Return the (X, Y) coordinate for the center point of the cell that contains the specified text.  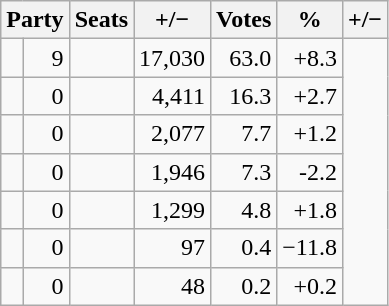
+1.2 (310, 134)
17,030 (172, 58)
63.0 (244, 58)
+1.8 (310, 210)
4,411 (172, 96)
48 (172, 286)
+2.7 (310, 96)
0.2 (244, 286)
Votes (244, 20)
+8.3 (310, 58)
9 (46, 58)
Seats (101, 20)
% (310, 20)
7.7 (244, 134)
1,299 (172, 210)
1,946 (172, 172)
97 (172, 248)
4.8 (244, 210)
Party (35, 20)
0.4 (244, 248)
+0.2 (310, 286)
−11.8 (310, 248)
7.3 (244, 172)
-2.2 (310, 172)
2,077 (172, 134)
16.3 (244, 96)
